Search for the cell housing the specified text and yield its [x, y] center coordinate. 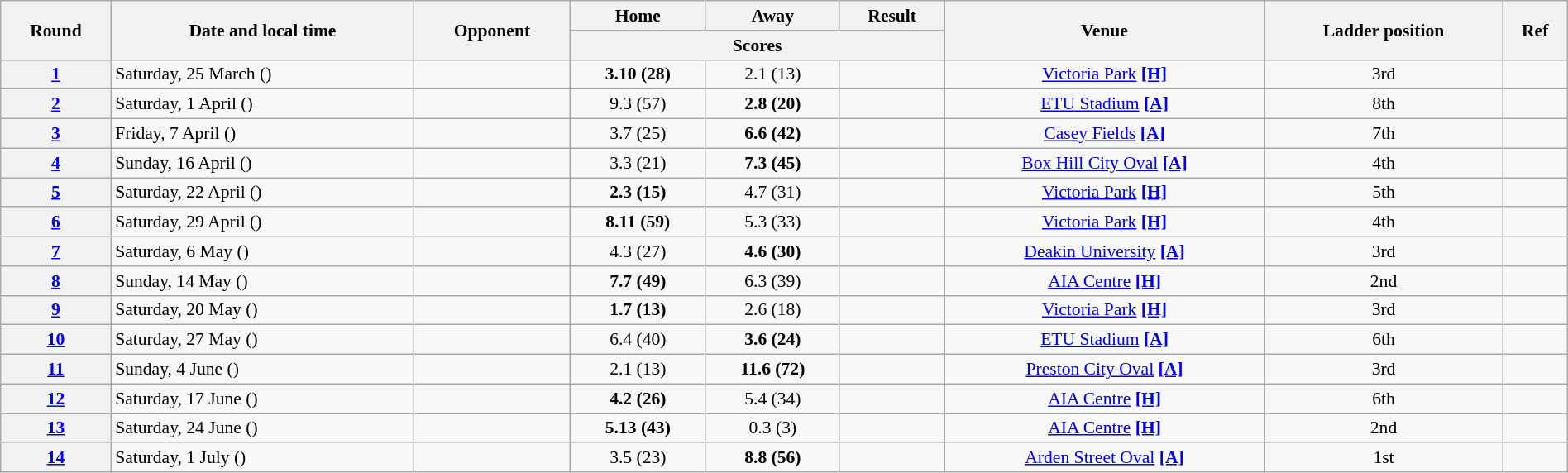
Deakin University [A] [1105, 251]
1st [1384, 458]
Round [56, 30]
3.5 (23) [638, 458]
Preston City Oval [A] [1105, 370]
7.3 (45) [772, 163]
Saturday, 1 April () [263, 104]
Casey Fields [A] [1105, 134]
5.3 (33) [772, 222]
Venue [1105, 30]
Friday, 7 April () [263, 134]
11 [56, 370]
9 [56, 310]
2 [56, 104]
Home [638, 16]
Opponent [493, 30]
2.3 (15) [638, 193]
3.10 (28) [638, 74]
6.6 (42) [772, 134]
6.3 (39) [772, 281]
8 [56, 281]
Saturday, 29 April () [263, 222]
Sunday, 4 June () [263, 370]
Saturday, 22 April () [263, 193]
Scores [758, 45]
Box Hill City Oval [A] [1105, 163]
4 [56, 163]
4.3 (27) [638, 251]
Saturday, 6 May () [263, 251]
10 [56, 340]
Sunday, 14 May () [263, 281]
1 [56, 74]
7.7 (49) [638, 281]
2.6 (18) [772, 310]
Ladder position [1384, 30]
Saturday, 1 July () [263, 458]
7th [1384, 134]
3.3 (21) [638, 163]
Saturday, 17 June () [263, 399]
3.7 (25) [638, 134]
11.6 (72) [772, 370]
13 [56, 428]
7 [56, 251]
9.3 (57) [638, 104]
6 [56, 222]
Saturday, 27 May () [263, 340]
5 [56, 193]
2.8 (20) [772, 104]
6.4 (40) [638, 340]
Away [772, 16]
Date and local time [263, 30]
3.6 (24) [772, 340]
4.6 (30) [772, 251]
1.7 (13) [638, 310]
Sunday, 16 April () [263, 163]
Saturday, 20 May () [263, 310]
8.8 (56) [772, 458]
8.11 (59) [638, 222]
8th [1384, 104]
5.13 (43) [638, 428]
5th [1384, 193]
0.3 (3) [772, 428]
Result [892, 16]
14 [56, 458]
Saturday, 25 March () [263, 74]
3 [56, 134]
Arden Street Oval [A] [1105, 458]
Saturday, 24 June () [263, 428]
4.2 (26) [638, 399]
4.7 (31) [772, 193]
12 [56, 399]
Ref [1535, 30]
5.4 (34) [772, 399]
